Identify which cell holds the provided text, then report its [X, Y] central coordinate. 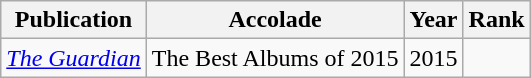
The Guardian [74, 58]
Accolade [275, 20]
The Best Albums of 2015 [275, 58]
Publication [74, 20]
Year [434, 20]
2015 [434, 58]
Rank [496, 20]
